Extract the [x, y] coordinate from the center of the cell holding the provided text.  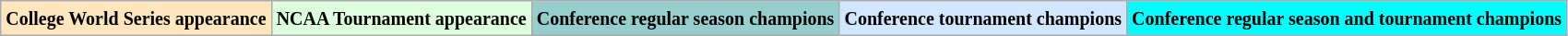
Conference regular season and tournament champions [1347, 18]
College World Series appearance [137, 18]
NCAA Tournament appearance [401, 18]
Conference regular season champions [685, 18]
Conference tournament champions [983, 18]
